Pinpoint the cell where the given text exists, returning its [x, y] midpoint coordinate. 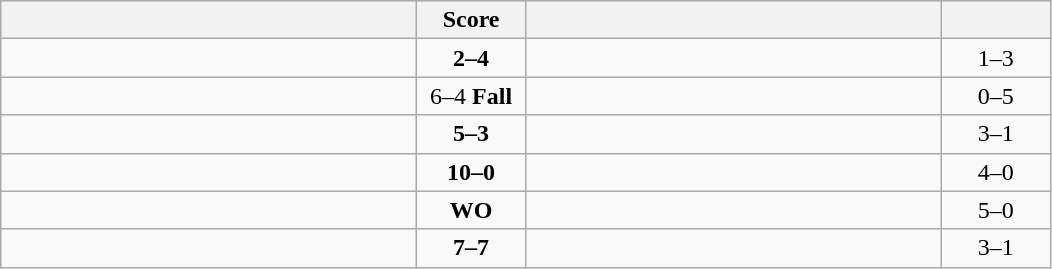
6–4 Fall [472, 96]
5–3 [472, 134]
4–0 [996, 172]
0–5 [996, 96]
10–0 [472, 172]
Score [472, 20]
2–4 [472, 58]
1–3 [996, 58]
7–7 [472, 248]
WO [472, 210]
5–0 [996, 210]
